Scan for the cell matching the given text and deliver its (X, Y) coordinate at center. 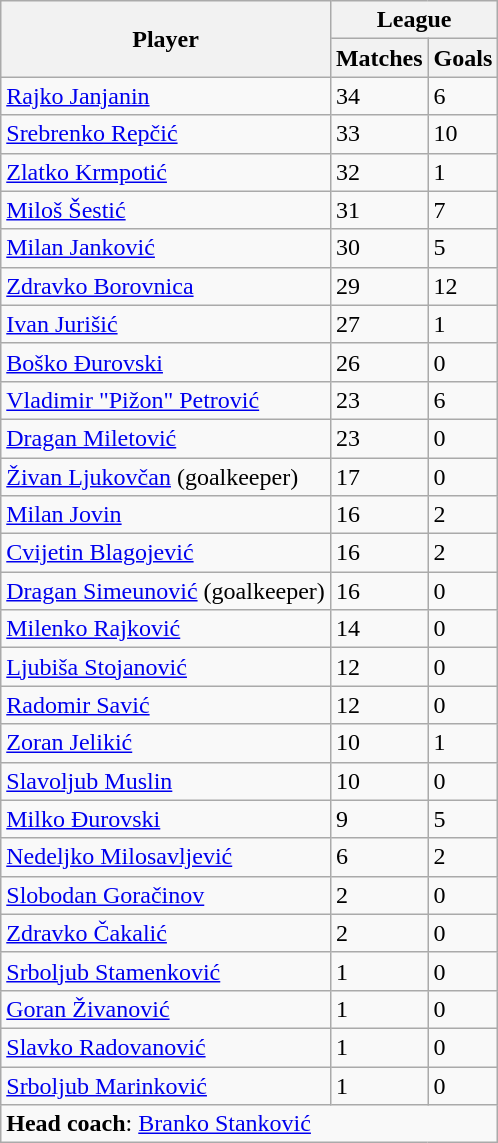
Slavko Radovanović (166, 1047)
Dragan Miletović (166, 438)
Dragan Simeunović (goalkeeper) (166, 591)
Head coach: Branko Stanković (250, 1124)
Milan Janković (166, 248)
Srebrenko Repčić (166, 134)
Ivan Jurišić (166, 324)
26 (379, 362)
31 (379, 210)
Vladimir "Pižon" Petrović (166, 400)
17 (379, 477)
Ljubiša Stojanović (166, 667)
League (414, 20)
32 (379, 172)
Zoran Jelikić (166, 743)
Srboljub Stamenković (166, 971)
Slobodan Goračinov (166, 895)
Zdravko Borovnica (166, 286)
Zdravko Čakalić (166, 933)
Rajko Janjanin (166, 96)
30 (379, 248)
Goran Živanović (166, 1009)
Srboljub Marinković (166, 1085)
Slavoljub Muslin (166, 781)
Goals (463, 58)
Milko Đurovski (166, 819)
Milenko Rajković (166, 629)
7 (463, 210)
27 (379, 324)
Cvijetin Blagojević (166, 553)
29 (379, 286)
34 (379, 96)
14 (379, 629)
Živan Ljukovčan (goalkeeper) (166, 477)
Zlatko Krmpotić (166, 172)
Miloš Šestić (166, 210)
9 (379, 819)
Boško Đurovski (166, 362)
Milan Jovin (166, 515)
Nedeljko Milosavljević (166, 857)
Radomir Savić (166, 705)
Player (166, 39)
33 (379, 134)
Matches (379, 58)
